Output the [X, Y] coordinate of the center of the cell containing the given text.  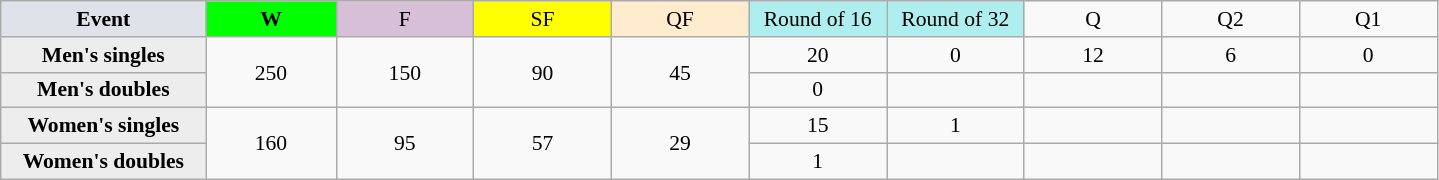
160 [271, 144]
Event [104, 19]
Round of 16 [818, 19]
Men's singles [104, 55]
90 [543, 72]
12 [1093, 55]
Round of 32 [955, 19]
29 [680, 144]
Women's doubles [104, 162]
QF [680, 19]
57 [543, 144]
Women's singles [104, 126]
150 [405, 72]
45 [680, 72]
250 [271, 72]
6 [1231, 55]
Q1 [1368, 19]
20 [818, 55]
Men's doubles [104, 90]
Q [1093, 19]
95 [405, 144]
15 [818, 126]
SF [543, 19]
W [271, 19]
Q2 [1231, 19]
F [405, 19]
